Return [x, y] of the center of cell containing provided text 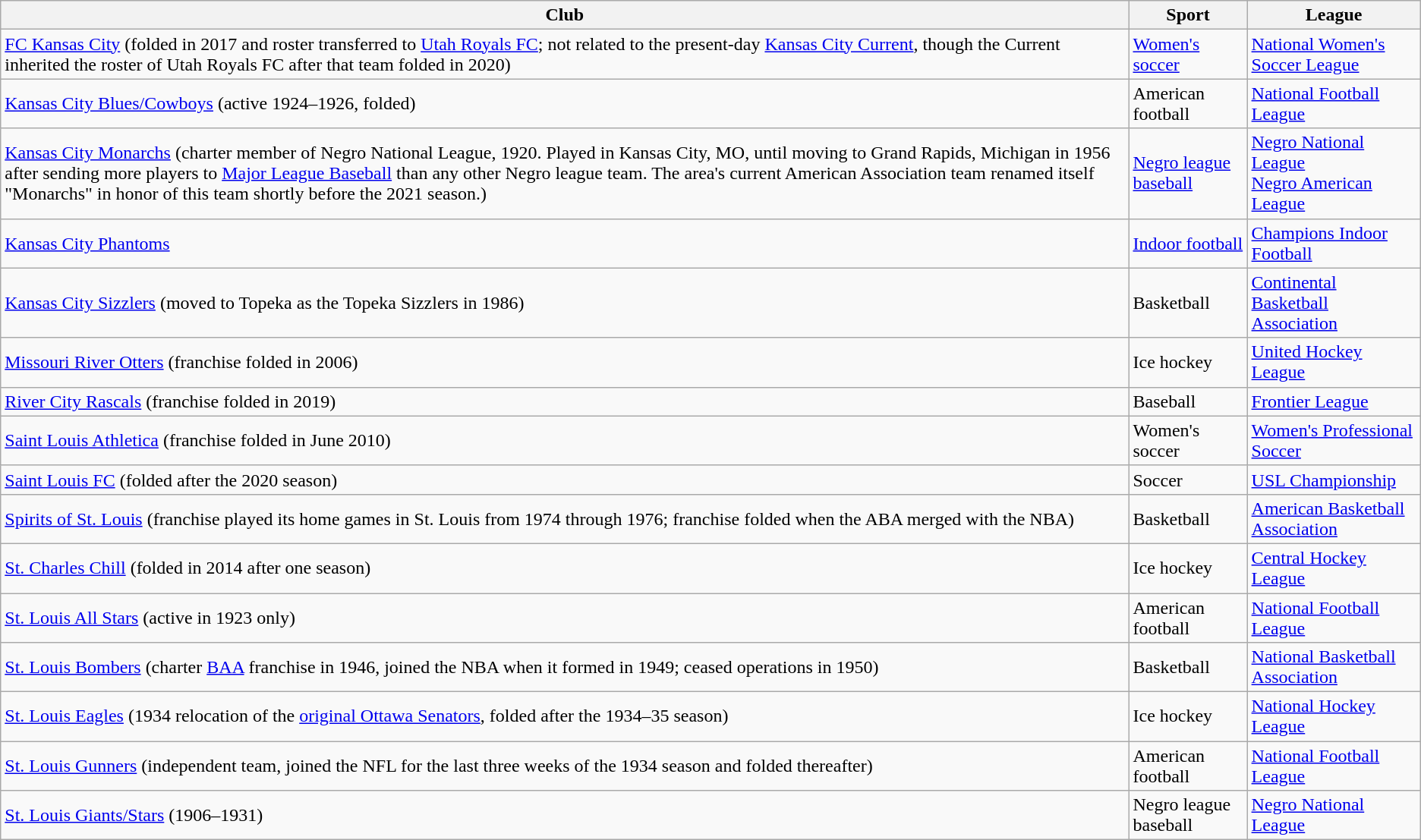
Saint Louis Athletica (franchise folded in June 2010) [565, 440]
Saint Louis FC (folded after the 2020 season) [565, 480]
St. Louis Giants/Stars (1906–1931) [565, 815]
American Basketball Association [1334, 519]
Kansas City Sizzlers (moved to Topeka as the Topeka Sizzlers in 1986) [565, 303]
United Hockey League [1334, 363]
Negro National LeagueNegro American League [1334, 173]
Continental Basketball Association [1334, 303]
St. Louis All Stars (active in 1923 only) [565, 618]
National Hockey League [1334, 716]
Central Hockey League [1334, 568]
League [1334, 15]
Women's Professional Soccer [1334, 440]
Indoor football [1188, 243]
National Women's Soccer League [1334, 55]
Kansas City Phantoms [565, 243]
Club [565, 15]
Missouri River Otters (franchise folded in 2006) [565, 363]
St. Louis Eagles (1934 relocation of the original Ottawa Senators, folded after the 1934–35 season) [565, 716]
Sport [1188, 15]
St. Louis Gunners (independent team, joined the NFL for the last three weeks of the 1934 season and folded thereafter) [565, 766]
St. Louis Bombers (charter BAA franchise in 1946, joined the NBA when it formed in 1949; ceased operations in 1950) [565, 668]
Baseball [1188, 401]
Champions Indoor Football [1334, 243]
Negro National League [1334, 815]
St. Charles Chill (folded in 2014 after one season) [565, 568]
Soccer [1188, 480]
USL Championship [1334, 480]
River City Rascals (franchise folded in 2019) [565, 401]
Frontier League [1334, 401]
Kansas City Blues/Cowboys (active 1924–1926, folded) [565, 103]
National Basketball Association [1334, 668]
Spirits of St. Louis (franchise played its home games in St. Louis from 1974 through 1976; franchise folded when the ABA merged with the NBA) [565, 519]
